Find where the given text appears and provide that cell's center as [x, y] coordinate. 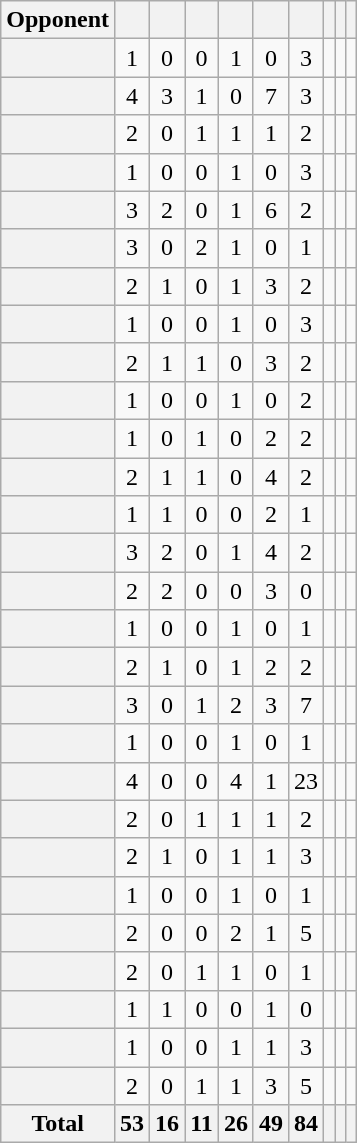
Opponent [58, 20]
53 [132, 1124]
49 [270, 1124]
11 [202, 1124]
6 [270, 210]
26 [236, 1124]
Total [58, 1124]
84 [306, 1124]
16 [168, 1124]
23 [306, 781]
